Detect which cell encompasses the target text, then output its [X, Y] center coordinate. 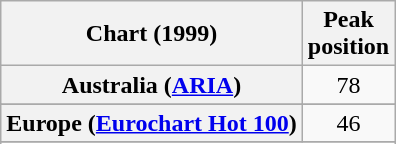
Australia (ARIA) [152, 85]
Europe (Eurochart Hot 100) [152, 123]
Chart (1999) [152, 34]
Peakposition [348, 34]
78 [348, 85]
46 [348, 123]
